Return the (X, Y) coordinate for the center point of the cell that contains the specified text.  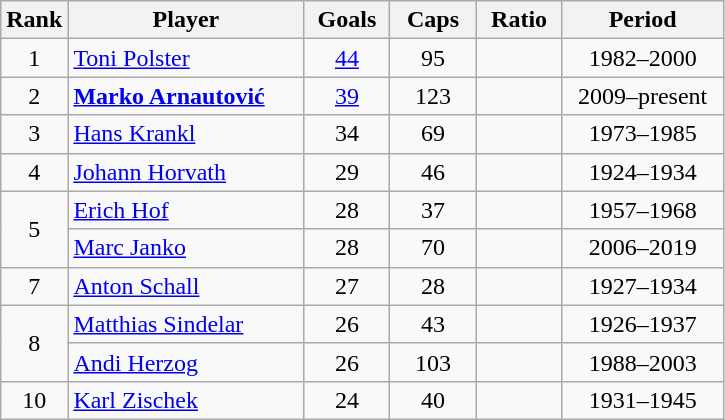
43 (433, 324)
27 (347, 286)
1926–1937 (642, 324)
1973–1985 (642, 134)
40 (433, 400)
Marc Janko (186, 248)
24 (347, 400)
5 (34, 229)
Hans Krankl (186, 134)
7 (34, 286)
Player (186, 20)
3 (34, 134)
1 (34, 58)
70 (433, 248)
Marko Arnautović (186, 96)
1931–1945 (642, 400)
Johann Horvath (186, 172)
39 (347, 96)
Andi Herzog (186, 362)
Anton Schall (186, 286)
Rank (34, 20)
44 (347, 58)
1988–2003 (642, 362)
2006–2019 (642, 248)
1924–1934 (642, 172)
123 (433, 96)
Caps (433, 20)
1957–1968 (642, 210)
1982–2000 (642, 58)
Goals (347, 20)
46 (433, 172)
10 (34, 400)
Period (642, 20)
2 (34, 96)
2009–present (642, 96)
8 (34, 343)
29 (347, 172)
4 (34, 172)
1927–1934 (642, 286)
Karl Zischek (186, 400)
Toni Polster (186, 58)
Matthias Sindelar (186, 324)
37 (433, 210)
Ratio (519, 20)
95 (433, 58)
Erich Hof (186, 210)
69 (433, 134)
34 (347, 134)
103 (433, 362)
